Capture the cell that displays the provided text and extract its (x, y) central coordinate. 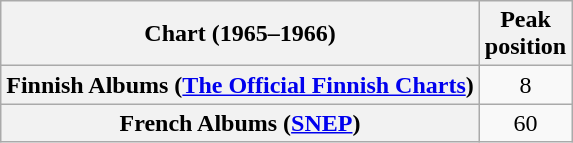
Chart (1965–1966) (240, 34)
8 (525, 85)
French Albums (SNEP) (240, 123)
Peak position (525, 34)
Finnish Albums (The Official Finnish Charts) (240, 85)
60 (525, 123)
